Return (x, y) of the center of cell containing provided text 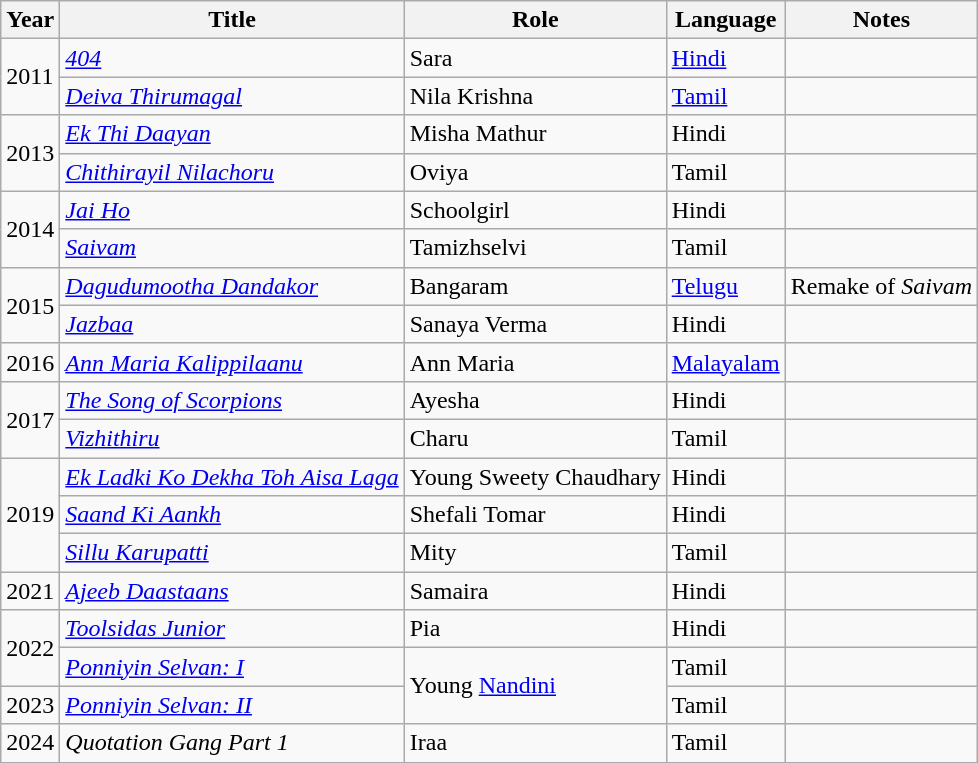
Misha Mathur (535, 134)
2014 (30, 229)
2023 (30, 705)
Ayesha (535, 400)
Notes (881, 20)
Role (535, 20)
Year (30, 20)
Mity (535, 553)
Schoolgirl (535, 210)
2017 (30, 419)
Vizhithiru (232, 438)
2013 (30, 153)
The Song of Scorpions (232, 400)
Pia (535, 629)
Jazbaa (232, 324)
2016 (30, 362)
Ponniyin Selvan: II (232, 705)
Iraa (535, 743)
Toolsidas Junior (232, 629)
Saand Ki Aankh (232, 515)
Ek Thi Daayan (232, 134)
2019 (30, 515)
Ann Maria Kalippilaanu (232, 362)
Ek Ladki Ko Dekha Toh Aisa Laga (232, 477)
Tamizhselvi (535, 248)
Samaira (535, 591)
Quotation Gang Part 1 (232, 743)
Title (232, 20)
Dagudumootha Dandakor (232, 286)
Sara (535, 58)
Ann Maria (535, 362)
2024 (30, 743)
Ajeeb Daastaans (232, 591)
Telugu (726, 286)
Ponniyin Selvan: I (232, 667)
2011 (30, 77)
Language (726, 20)
2015 (30, 305)
Malayalam (726, 362)
Deiva Thirumagal (232, 96)
404 (232, 58)
Sanaya Verma (535, 324)
Shefali Tomar (535, 515)
Young Sweety Chaudhary (535, 477)
Bangaram (535, 286)
Sillu Karupatti (232, 553)
Oviya (535, 172)
Saivam (232, 248)
Charu (535, 438)
2021 (30, 591)
Nila Krishna (535, 96)
Young Nandini (535, 686)
2022 (30, 648)
Remake of Saivam (881, 286)
Jai Ho (232, 210)
Chithirayil Nilachoru (232, 172)
